Locate the cell with the specified text and output its [x, y] center coordinate. 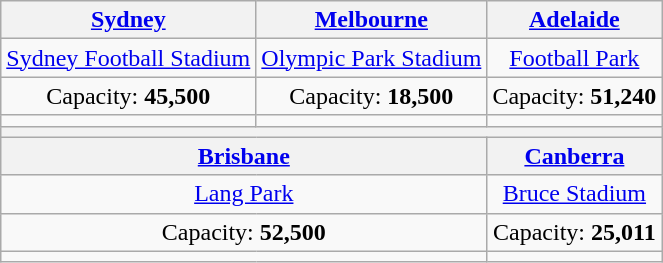
Melbourne [372, 20]
Bruce Stadium [574, 194]
Capacity: 18,500 [372, 96]
Brisbane [244, 156]
Adelaide [574, 20]
Capacity: 51,240 [574, 96]
Canberra [574, 156]
Capacity: 25,011 [574, 232]
Olympic Park Stadium [372, 58]
Capacity: 52,500 [244, 232]
Sydney [128, 20]
Sydney Football Stadium [128, 58]
Football Park [574, 58]
Capacity: 45,500 [128, 96]
Lang Park [244, 194]
